Scan for the cell matching the given text and deliver its [x, y] coordinate at center. 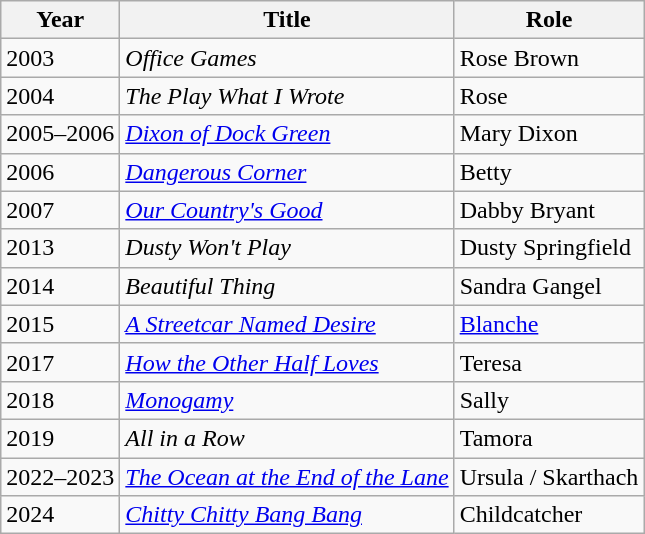
Role [549, 20]
Ursula / Skarthach [549, 477]
2024 [60, 515]
Blanche [549, 324]
2013 [60, 248]
Year [60, 20]
Tamora [549, 438]
Title [287, 20]
2003 [60, 58]
Dusty Won't Play [287, 248]
2007 [60, 210]
2018 [60, 400]
2022–2023 [60, 477]
Our Country's Good [287, 210]
2014 [60, 286]
The Ocean at the End of the Lane [287, 477]
2015 [60, 324]
2004 [60, 96]
Dabby Bryant [549, 210]
Rose [549, 96]
Sandra Gangel [549, 286]
2019 [60, 438]
Dusty Springfield [549, 248]
A Streetcar Named Desire [287, 324]
2006 [60, 172]
Teresa [549, 362]
Beautiful Thing [287, 286]
Rose Brown [549, 58]
Betty [549, 172]
Office Games [287, 58]
Monogamy [287, 400]
Childcatcher [549, 515]
2017 [60, 362]
Dixon of Dock Green [287, 134]
Chitty Chitty Bang Bang [287, 515]
2005–2006 [60, 134]
All in a Row [287, 438]
Sally [549, 400]
How the Other Half Loves [287, 362]
The Play What I Wrote [287, 96]
Mary Dixon [549, 134]
Dangerous Corner [287, 172]
